Return [X, Y] of the center of cell containing provided text 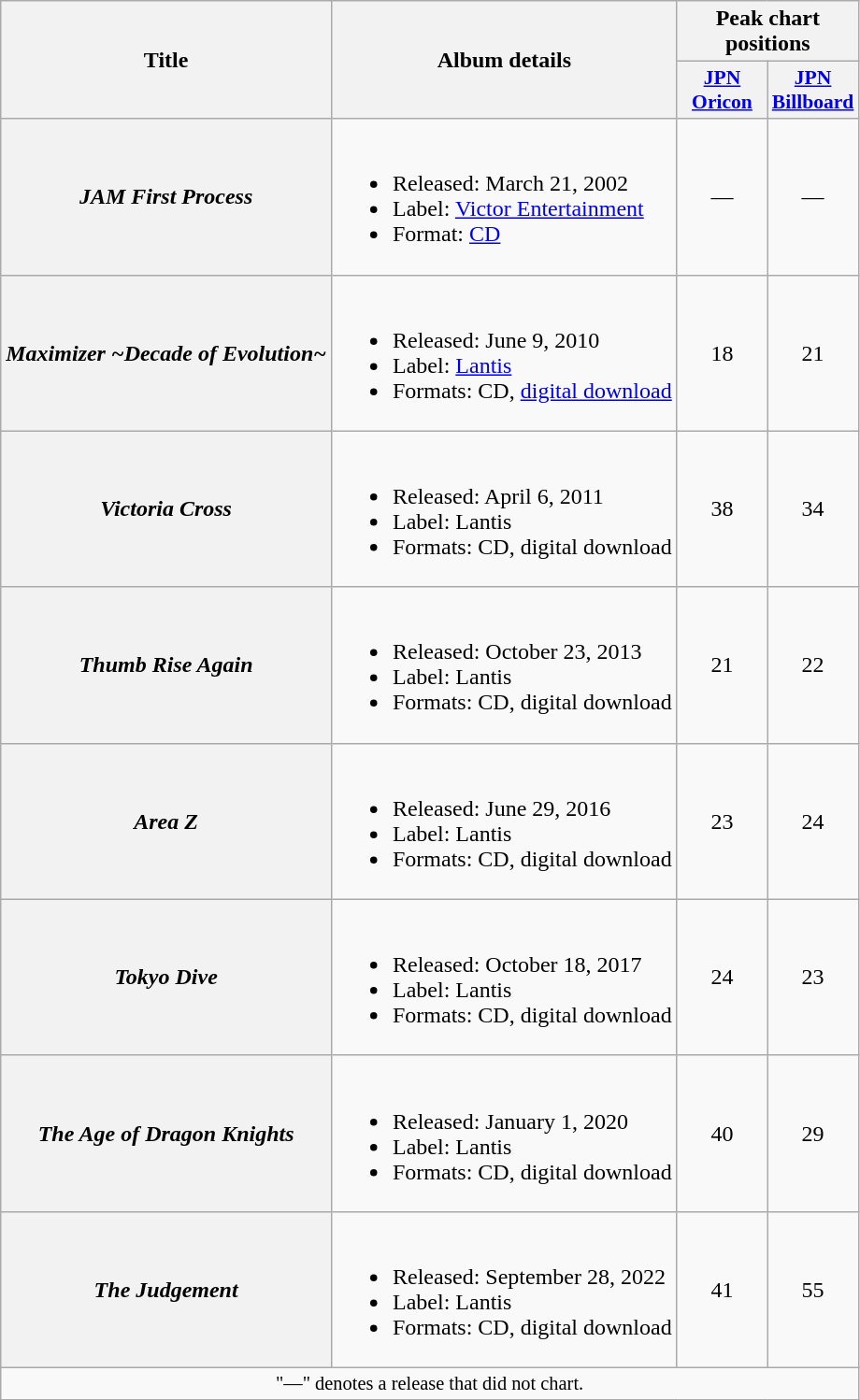
Peak chart positions [767, 32]
Thumb Rise Again [166, 665]
40 [722, 1133]
Title [166, 60]
34 [813, 508]
JAM First Process [166, 196]
Released: October 18, 2017Label: LantisFormats: CD, digital download [504, 978]
Released: January 1, 2020Label: LantisFormats: CD, digital download [504, 1133]
Released: June 29, 2016Label: LantisFormats: CD, digital download [504, 821]
The Age of Dragon Knights [166, 1133]
29 [813, 1133]
Released: September 28, 2022Label: LantisFormats: CD, digital download [504, 1290]
55 [813, 1290]
Area Z [166, 821]
"—" denotes a release that did not chart. [430, 1383]
Released: October 23, 2013Label: LantisFormats: CD, digital download [504, 665]
The Judgement [166, 1290]
38 [722, 508]
Victoria Cross [166, 508]
JPNOricon [722, 90]
Released: June 9, 2010Label: LantisFormats: CD, digital download [504, 353]
18 [722, 353]
Released: March 21, 2002Label: Victor EntertainmentFormat: CD [504, 196]
Tokyo Dive [166, 978]
41 [722, 1290]
Maximizer ~Decade of Evolution~ [166, 353]
Album details [504, 60]
22 [813, 665]
JPNBillboard [813, 90]
Released: April 6, 2011Label: LantisFormats: CD, digital download [504, 508]
